Detect which cell encompasses the target text, then output its (x, y) center coordinate. 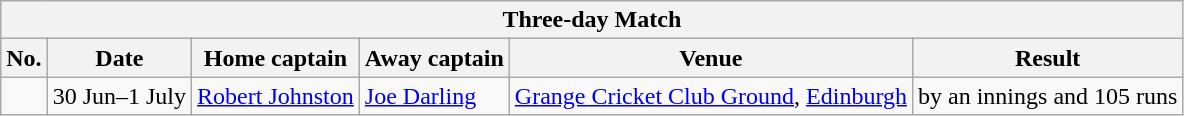
No. (24, 58)
Home captain (276, 58)
Joe Darling (434, 96)
Three-day Match (592, 20)
Grange Cricket Club Ground, Edinburgh (710, 96)
Robert Johnston (276, 96)
30 Jun–1 July (119, 96)
Away captain (434, 58)
by an innings and 105 runs (1048, 96)
Date (119, 58)
Result (1048, 58)
Venue (710, 58)
